Return the (X, Y) coordinate for the center point of the cell that contains the specified text.  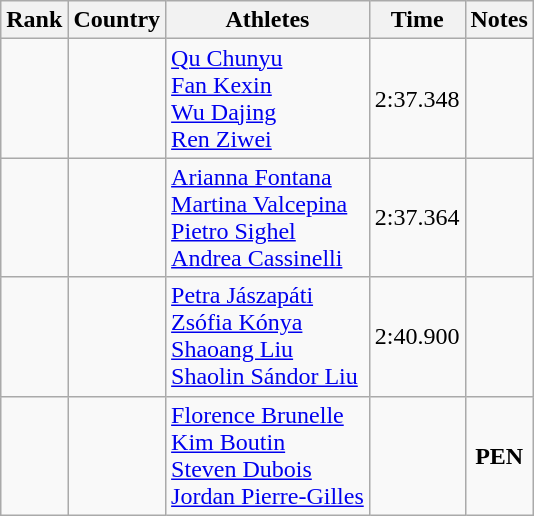
Qu ChunyuFan KexinWu DajingRen Ziwei (268, 98)
2:37.364 (417, 218)
Arianna FontanaMartina ValcepinaPietro SighelAndrea Cassinelli (268, 218)
Notes (499, 20)
2:40.900 (417, 336)
Time (417, 20)
PEN (499, 456)
Rank (34, 20)
Petra JászapátiZsófia KónyaShaoang LiuShaolin Sándor Liu (268, 336)
Athletes (268, 20)
Country (117, 20)
2:37.348 (417, 98)
Florence BrunelleKim BoutinSteven DuboisJordan Pierre-Gilles (268, 456)
